Find where the given text appears and provide that cell's center as (X, Y) coordinate. 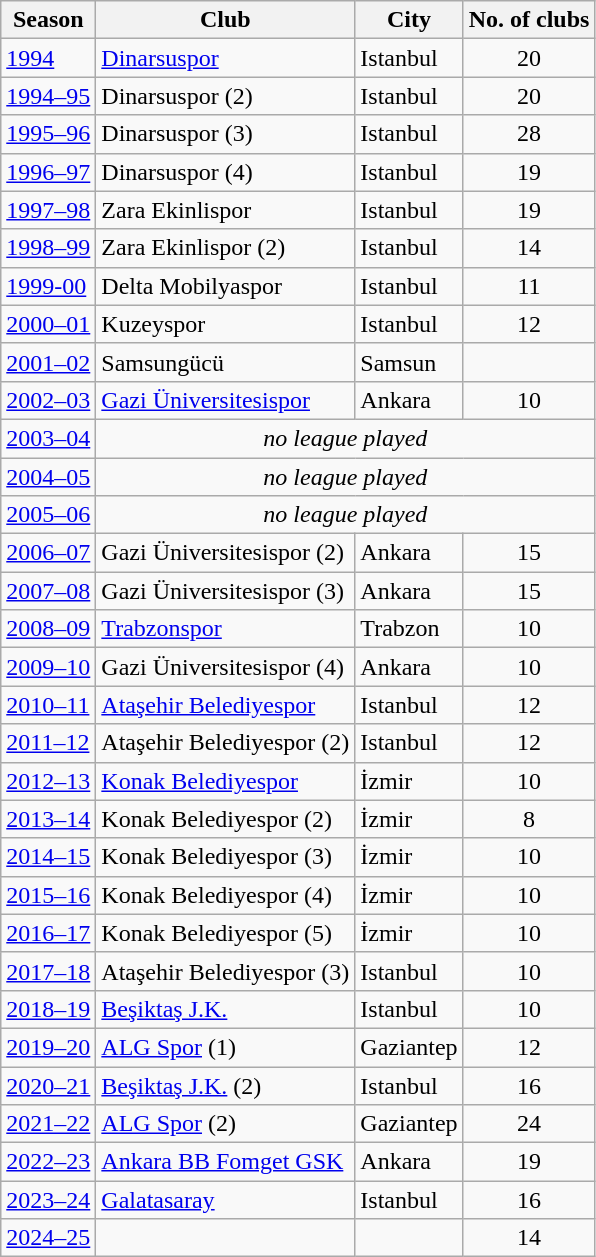
Konak Belediyespor (5) (226, 933)
Dinarsuspor (226, 58)
2007–08 (48, 591)
2010–11 (48, 705)
Trabzon (409, 629)
2001–02 (48, 362)
Samsun (409, 362)
Galatasaray (226, 1200)
28 (529, 134)
2009–10 (48, 667)
2019–20 (48, 1047)
Trabzonspor (226, 629)
1999-00 (48, 286)
Club (226, 20)
1995–96 (48, 134)
2013–14 (48, 819)
ALG Spor (1) (226, 1047)
2000–01 (48, 324)
2023–24 (48, 1200)
Dinarsuspor (2) (226, 96)
Gazi Üniversitesispor (226, 400)
Season (48, 20)
Delta Mobilyaspor (226, 286)
2022–23 (48, 1162)
2004–05 (48, 477)
2012–13 (48, 781)
Zara Ekinlispor (226, 210)
Gazi Üniversitesispor (4) (226, 667)
1994–95 (48, 96)
24 (529, 1124)
1997–98 (48, 210)
Ankara BB Fomget GSK (226, 1162)
1994 (48, 58)
1998–99 (48, 248)
Ataşehir Belediyespor (2) (226, 743)
Konak Belediyespor (3) (226, 857)
2015–16 (48, 895)
Konak Belediyespor (226, 781)
Dinarsuspor (4) (226, 172)
2018–19 (48, 1009)
Kuzeyspor (226, 324)
Dinarsuspor (3) (226, 134)
Konak Belediyespor (4) (226, 895)
11 (529, 286)
2008–09 (48, 629)
2017–18 (48, 971)
2024–25 (48, 1238)
Beşiktaş J.K. (226, 1009)
Gazi Üniversitesispor (3) (226, 591)
Ataşehir Belediyespor (226, 705)
2006–07 (48, 553)
ALG Spor (2) (226, 1124)
Ataşehir Belediyespor (3) (226, 971)
Konak Belediyespor (2) (226, 819)
Zara Ekinlispor (2) (226, 248)
2014–15 (48, 857)
City (409, 20)
8 (529, 819)
1996–97 (48, 172)
2016–17 (48, 933)
Samsungücü (226, 362)
2002–03 (48, 400)
Beşiktaş J.K. (2) (226, 1085)
2011–12 (48, 743)
2003–04 (48, 438)
Gazi Üniversitesispor (2) (226, 553)
2020–21 (48, 1085)
No. of clubs (529, 20)
2021–22 (48, 1124)
2005–06 (48, 515)
